From the cell containing the given text, extract its center point as [x, y] coordinate. 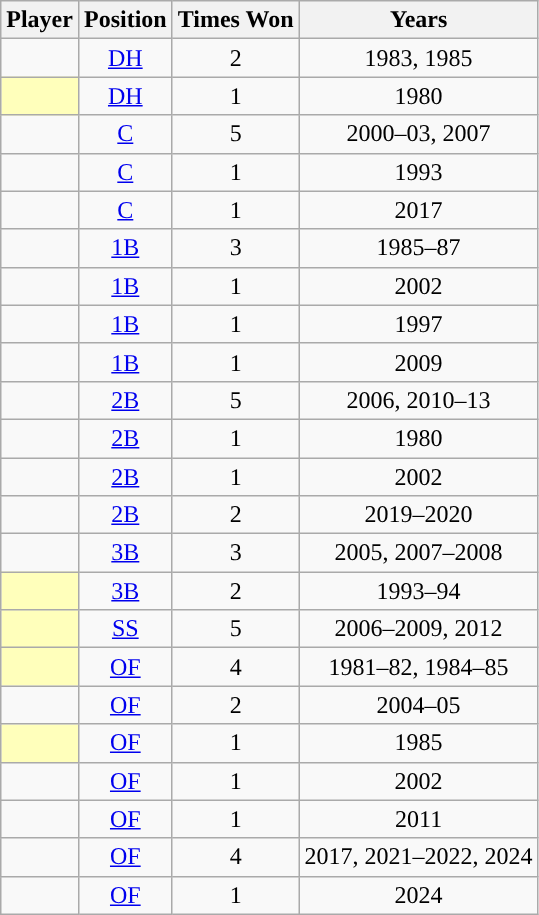
2017 [418, 210]
2024 [418, 895]
1993–94 [418, 591]
1985 [418, 743]
2011 [418, 819]
1981–82, 1984–85 [418, 667]
Player [40, 20]
1997 [418, 324]
Years [418, 20]
1993 [418, 172]
2000–03, 2007 [418, 134]
Times Won [236, 20]
1985–87 [418, 248]
2009 [418, 362]
SS [125, 629]
Position [125, 20]
2004–05 [418, 705]
1983, 1985 [418, 58]
2006, 2010–13 [418, 400]
2005, 2007–2008 [418, 553]
2006–2009, 2012 [418, 629]
2017, 2021–2022, 2024 [418, 857]
2019–2020 [418, 515]
